Output the (X, Y) coordinate of the center of the cell containing the given text.  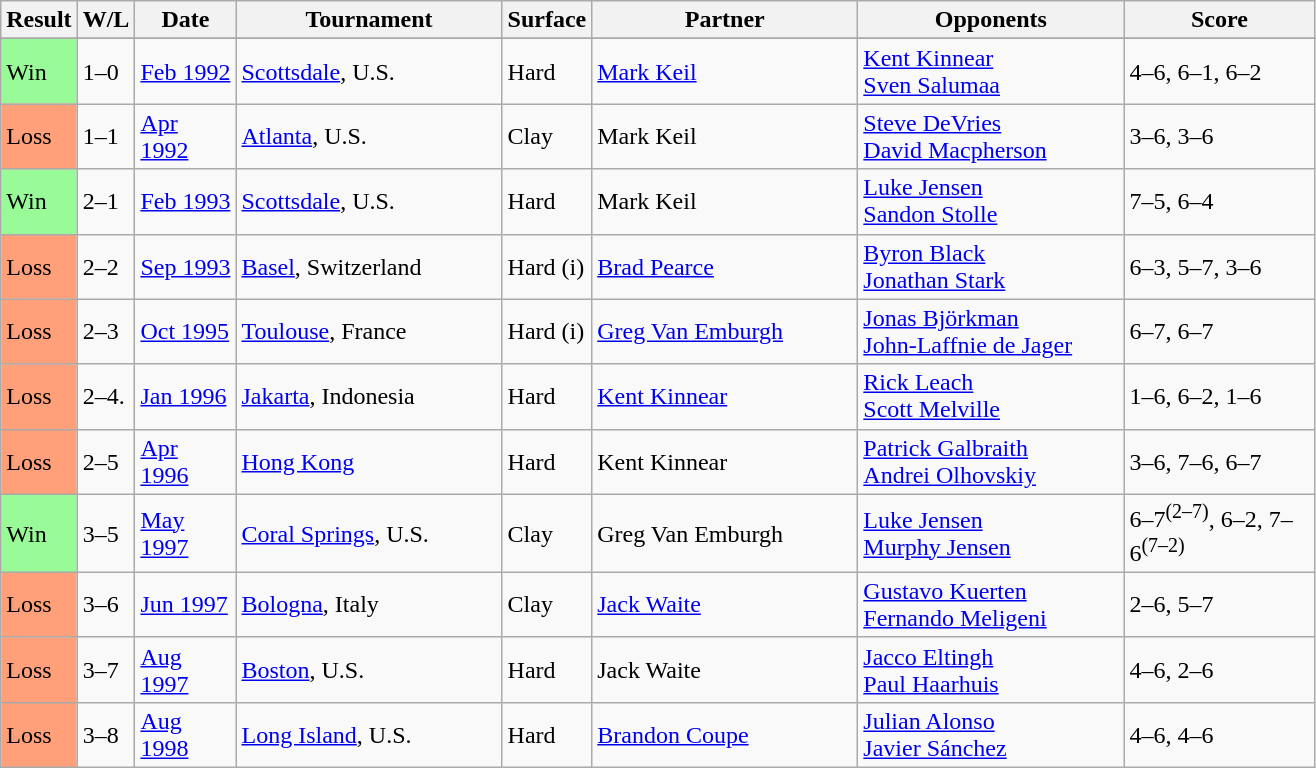
Rick Leach Scott Melville (991, 396)
Feb 1993 (186, 202)
Toulouse, France (369, 332)
Atlanta, U.S. (369, 136)
Opponents (991, 20)
2–1 (106, 202)
7–5, 6–4 (1220, 202)
Boston, U.S. (369, 670)
Luke Jensen Sandon Stolle (991, 202)
Surface (547, 20)
May 1997 (186, 533)
2–4. (106, 396)
Result (39, 20)
3–5 (106, 533)
W/L (106, 20)
Luke Jensen Murphy Jensen (991, 533)
Hong Kong (369, 462)
Julian Alonso Javier Sánchez (991, 734)
Bologna, Italy (369, 604)
Jun 1997 (186, 604)
3–6, 3–6 (1220, 136)
Aug 1997 (186, 670)
1–1 (106, 136)
Aug 1998 (186, 734)
Apr 1992 (186, 136)
Score (1220, 20)
3–6 (106, 604)
Feb 1992 (186, 72)
Jacco Eltingh Paul Haarhuis (991, 670)
Gustavo Kuerten Fernando Meligeni (991, 604)
Brandon Coupe (725, 734)
Apr 1996 (186, 462)
Long Island, U.S. (369, 734)
Tournament (369, 20)
Jakarta, Indonesia (369, 396)
2–2 (106, 266)
Brad Pearce (725, 266)
4–6, 2–6 (1220, 670)
1–0 (106, 72)
Basel, Switzerland (369, 266)
Oct 1995 (186, 332)
Partner (725, 20)
2–3 (106, 332)
2–5 (106, 462)
3–7 (106, 670)
Steve DeVries David Macpherson (991, 136)
Jan 1996 (186, 396)
Sep 1993 (186, 266)
6–7(2–7), 6–2, 7–6(7–2) (1220, 533)
Coral Springs, U.S. (369, 533)
6–7, 6–7 (1220, 332)
Kent Kinnear Sven Salumaa (991, 72)
4–6, 4–6 (1220, 734)
Date (186, 20)
2–6, 5–7 (1220, 604)
4–6, 6–1, 6–2 (1220, 72)
3–8 (106, 734)
Byron Black Jonathan Stark (991, 266)
3–6, 7–6, 6–7 (1220, 462)
Patrick Galbraith Andrei Olhovskiy (991, 462)
Jonas Björkman John-Laffnie de Jager (991, 332)
1–6, 6–2, 1–6 (1220, 396)
6–3, 5–7, 3–6 (1220, 266)
